Provide the (X, Y) coordinate of the cell's center where the given text is located.  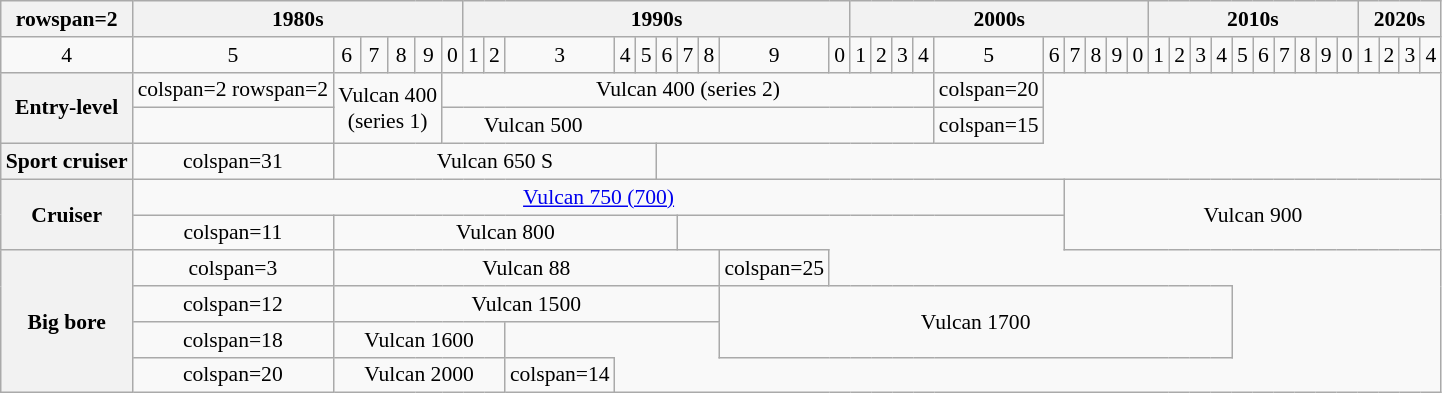
Vulcan 1700 (976, 322)
colspan=31 (234, 162)
Vulcan 1600 (419, 340)
colspan=3 (234, 269)
Big bore (67, 322)
Vulcan 650 S (494, 162)
Vulcan 400 (series 2) (688, 90)
Cruiser (67, 214)
2010s (1252, 19)
Entry-level (67, 108)
Sport cruiser (67, 162)
colspan=15 (989, 126)
colspan=11 (234, 233)
colspan=25 (774, 269)
Vulcan 1500 (526, 304)
colspan=18 (234, 340)
Vulcan 800 (505, 233)
Vulcan 400(series 1) (388, 108)
Vulcan 88 (526, 269)
2000s (999, 19)
Vulcan 900 (1254, 214)
2020s (1400, 19)
Vulcan 750 (700) (599, 197)
colspan=14 (560, 375)
Vulcan 2000 (419, 375)
1980s (298, 19)
rowspan=2 (67, 19)
colspan=2 rowspan=2 (234, 90)
colspan=12 (234, 304)
Vulcan 500 (534, 126)
1990s (656, 19)
